Pinpoint the cell where the given text exists, returning its [x, y] midpoint coordinate. 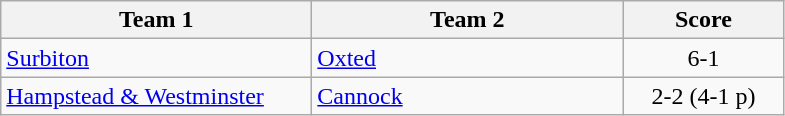
Oxted [468, 58]
Score [704, 20]
Surbiton [156, 58]
Team 2 [468, 20]
6-1 [704, 58]
Team 1 [156, 20]
2-2 (4-1 p) [704, 96]
Cannock [468, 96]
Hampstead & Westminster [156, 96]
